For the text-containing cell, return its midpoint in (X, Y) coordinate format. 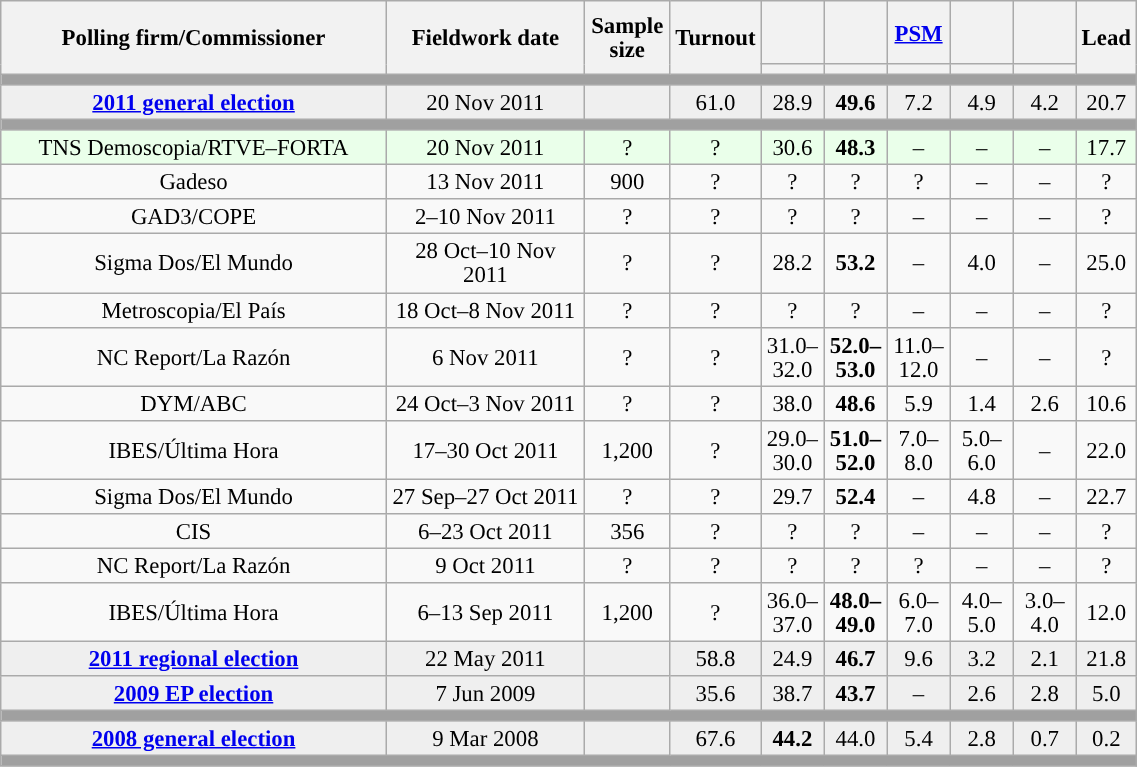
22.0 (1106, 450)
9.6 (918, 658)
2011 regional election (194, 658)
0.2 (1106, 738)
18 Oct–8 Nov 2011 (485, 310)
1.4 (982, 404)
27 Sep–27 Oct 2011 (485, 496)
900 (627, 182)
2008 general election (194, 738)
22 May 2011 (485, 658)
2.1 (1044, 658)
0.7 (1044, 738)
36.0–37.0 (792, 612)
38.7 (792, 694)
2–10 Nov 2011 (485, 218)
6 Nov 2011 (485, 356)
Fieldwork date (485, 38)
4.9 (982, 102)
28.9 (792, 102)
Gadeso (194, 182)
12.0 (1106, 612)
Lead (1106, 38)
PSM (918, 32)
48.3 (856, 148)
17–30 Oct 2011 (485, 450)
TNS Demoscopia/RTVE–FORTA (194, 148)
35.6 (716, 694)
30.6 (792, 148)
24.9 (792, 658)
Polling firm/Commissioner (194, 38)
22.7 (1106, 496)
5.9 (918, 404)
43.7 (856, 694)
28 Oct–10 Nov 2011 (485, 264)
4.2 (1044, 102)
61.0 (716, 102)
48.0–49.0 (856, 612)
GAD3/COPE (194, 218)
46.7 (856, 658)
29.0–30.0 (792, 450)
48.6 (856, 404)
3.2 (982, 658)
4.8 (982, 496)
7 Jun 2009 (485, 694)
52.4 (856, 496)
25.0 (1106, 264)
53.2 (856, 264)
4.0–5.0 (982, 612)
356 (627, 532)
52.0–53.0 (856, 356)
Metroscopia/El País (194, 310)
11.0–12.0 (918, 356)
24 Oct–3 Nov 2011 (485, 404)
38.0 (792, 404)
5.0 (1106, 694)
67.6 (716, 738)
20.7 (1106, 102)
58.8 (716, 658)
6.0–7.0 (918, 612)
DYM/ABC (194, 404)
9 Oct 2011 (485, 566)
7.2 (918, 102)
7.0–8.0 (918, 450)
4.0 (982, 264)
10.6 (1106, 404)
17.7 (1106, 148)
13 Nov 2011 (485, 182)
51.0–52.0 (856, 450)
Sample size (627, 38)
29.7 (792, 496)
3.0–4.0 (1044, 612)
5.4 (918, 738)
9 Mar 2008 (485, 738)
2011 general election (194, 102)
49.6 (856, 102)
31.0–32.0 (792, 356)
44.0 (856, 738)
6–13 Sep 2011 (485, 612)
2009 EP election (194, 694)
28.2 (792, 264)
21.8 (1106, 658)
6–23 Oct 2011 (485, 532)
5.0–6.0 (982, 450)
Turnout (716, 38)
44.2 (792, 738)
CIS (194, 532)
